Determine the (X, Y) coordinate at the center of the cell enclosing the given text.  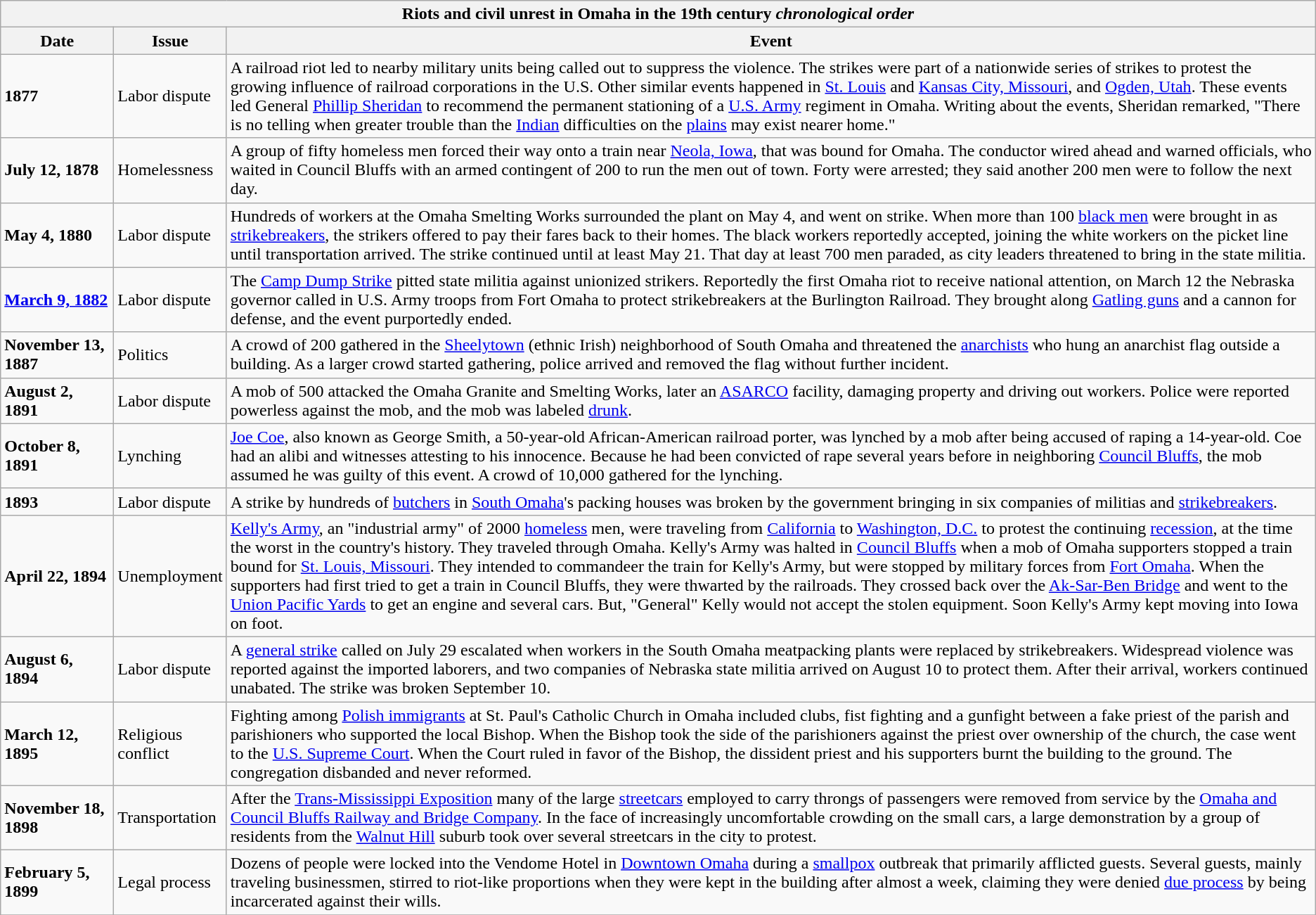
Homelessness (170, 170)
Event (770, 41)
March 12, 1895 (58, 744)
Transportation (170, 818)
Date (58, 41)
Issue (170, 41)
Religious conflict (170, 744)
1893 (58, 501)
March 9, 1882 (58, 300)
Riots and civil unrest in Omaha in the 19th century chronological order (658, 14)
February 5, 1899 (58, 883)
April 22, 1894 (58, 575)
1877 (58, 96)
August 2, 1891 (58, 401)
Legal process (170, 883)
August 6, 1894 (58, 669)
May 4, 1880 (58, 235)
Lynching (170, 456)
July 12, 1878 (58, 170)
October 8, 1891 (58, 456)
November 13, 1887 (58, 354)
Politics (170, 354)
Unemployment (170, 575)
November 18, 1898 (58, 818)
